For the text-containing cell, return its midpoint in (X, Y) coordinate format. 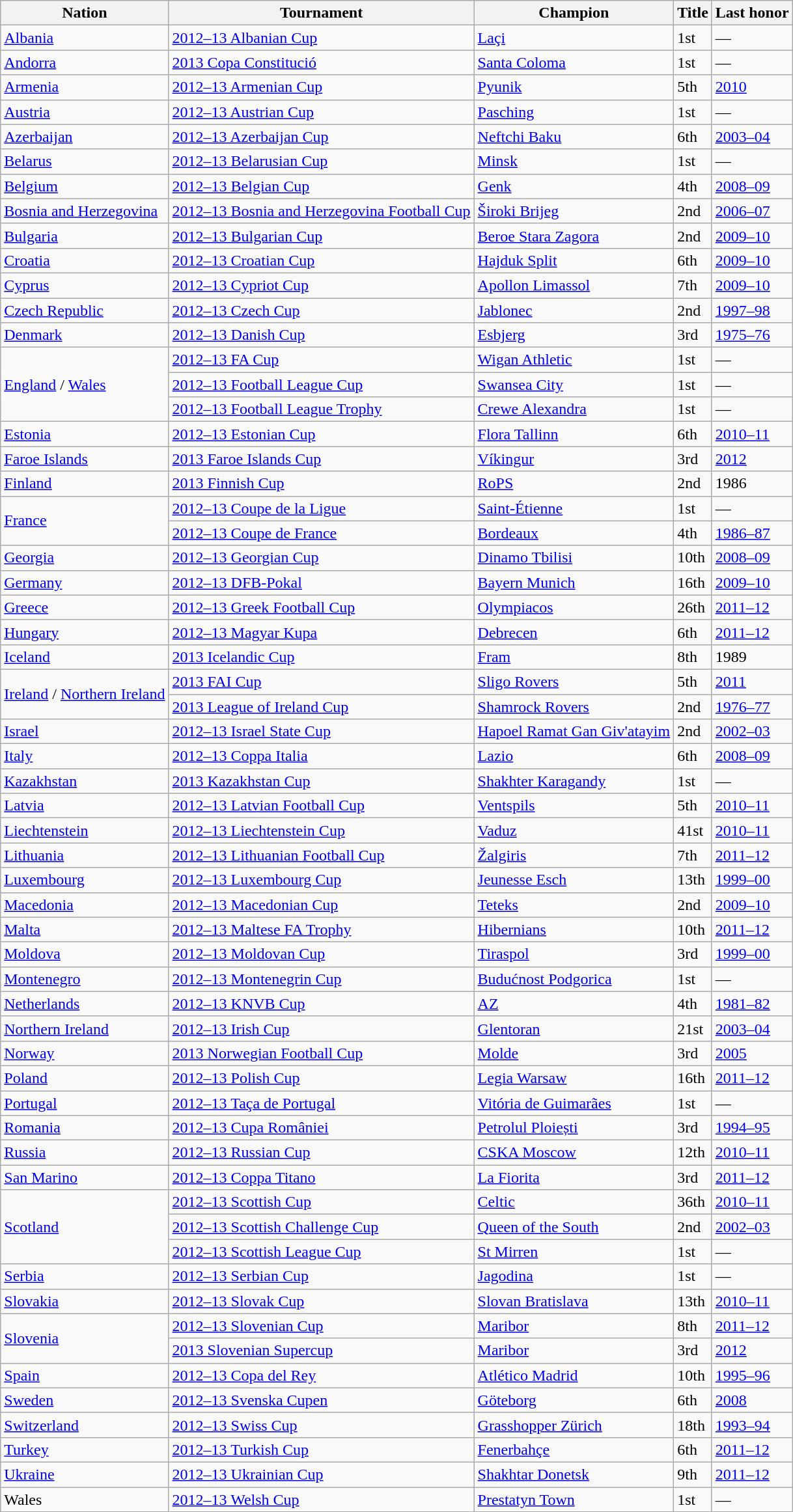
2013 Copa Constitució (322, 62)
2012–13 Israel State Cup (322, 732)
2012–13 Serbian Cup (322, 1276)
2012–13 Austrian Cup (322, 112)
Sligo Rovers (574, 681)
Hibernians (574, 929)
Jagodina (574, 1276)
Georgia (85, 558)
2012–13 Slovenian Cup (322, 1326)
Neftchi Baku (574, 137)
Saint-Étienne (574, 508)
Debrecen (574, 632)
2013 League of Ireland Cup (322, 706)
Ventspils (574, 806)
Grasshopper Zürich (574, 1425)
Armenia (85, 87)
Víkingur (574, 459)
Swansea City (574, 385)
2012–13 Scottish Cup (322, 1202)
Santa Coloma (574, 62)
Malta (85, 929)
Molde (574, 1053)
1997–98 (752, 310)
Budućnost Podgorica (574, 979)
Romania (85, 1128)
Fenerbahçe (574, 1450)
2012–13 Armenian Cup (322, 87)
2012–13 KNVB Cup (322, 1004)
Vaduz (574, 831)
Hapoel Ramat Gan Giv'atayim (574, 732)
England / Wales (85, 385)
2012–13 FA Cup (322, 360)
36th (693, 1202)
Beroe Stara Zagora (574, 236)
2012–13 Maltese FA Trophy (322, 929)
Belgium (85, 186)
2013 FAI Cup (322, 681)
2012–13 Liechtenstein Cup (322, 831)
2012–13 Cupa României (322, 1128)
2012–13 DFB-Pokal (322, 583)
2012–13 Taça de Portugal (322, 1103)
CSKA Moscow (574, 1153)
2012–13 Macedonian Cup (322, 905)
Scotland (85, 1227)
2012–13 Swiss Cup (322, 1425)
2011 (752, 681)
Celtic (574, 1202)
Ukraine (85, 1474)
Hajduk Split (574, 260)
2012–13 Football League Cup (322, 385)
2012–13 Moldovan Cup (322, 954)
1976–77 (752, 706)
Laçi (574, 38)
2012–13 Scottish Challenge Cup (322, 1227)
Israel (85, 732)
2012–13 Lithuanian Football Cup (322, 855)
26th (693, 607)
Title (693, 13)
Montenegro (85, 979)
Wigan Athletic (574, 360)
2012–13 Greek Football Cup (322, 607)
Denmark (85, 335)
Netherlands (85, 1004)
Wales (85, 1499)
Switzerland (85, 1425)
Queen of the South (574, 1227)
Kazakhstan (85, 781)
Olympiacos (574, 607)
Lazio (574, 756)
Belarus (85, 161)
Shakhtar Donetsk (574, 1474)
Russia (85, 1153)
Poland (85, 1078)
2006–07 (752, 211)
Teteks (574, 905)
Champion (574, 13)
Ireland / Northern Ireland (85, 694)
Iceland (85, 657)
Bosnia and Herzegovina (85, 211)
Pasching (574, 112)
Bulgaria (85, 236)
2012–13 Croatian Cup (322, 260)
2013 Icelandic Cup (322, 657)
Slovan Bratislava (574, 1301)
Jeunesse Esch (574, 880)
Norway (85, 1053)
Bordeaux (574, 533)
2012–13 Magyar Kupa (322, 632)
Petrolul Ploiești (574, 1128)
2012–13 Coppa Italia (322, 756)
2012–13 Coppa Titano (322, 1177)
Last honor (752, 13)
2012–13 Svenska Cupen (322, 1400)
2012–13 Copa del Rey (322, 1375)
Latvia (85, 806)
Tournament (322, 13)
2012–13 Welsh Cup (322, 1499)
41st (693, 831)
2012–13 Coupe de la Ligue (322, 508)
2013 Kazakhstan Cup (322, 781)
2008 (752, 1400)
2012–13 Czech Cup (322, 310)
18th (693, 1425)
Moldova (85, 954)
Austria (85, 112)
Northern Ireland (85, 1028)
Croatia (85, 260)
12th (693, 1153)
2012–13 Azerbaijan Cup (322, 137)
San Marino (85, 1177)
2012–13 Belgian Cup (322, 186)
Nation (85, 13)
2012–13 Coupe de France (322, 533)
Azerbaijan (85, 137)
Genk (574, 186)
Lithuania (85, 855)
21st (693, 1028)
1986 (752, 484)
Žalgiris (574, 855)
Slovenia (85, 1338)
Estonia (85, 434)
Fram (574, 657)
Minsk (574, 161)
2013 Faroe Islands Cup (322, 459)
Italy (85, 756)
Dinamo Tbilisi (574, 558)
Hungary (85, 632)
2012–13 Georgian Cup (322, 558)
1994–95 (752, 1128)
2012–13 Luxembourg Cup (322, 880)
2012–13 Scottish League Cup (322, 1252)
9th (693, 1474)
2010 (752, 87)
2012–13 Football League Trophy (322, 409)
Macedonia (85, 905)
2012–13 Cypriot Cup (322, 285)
Prestatyn Town (574, 1499)
Luxembourg (85, 880)
Andorra (85, 62)
2012–13 Danish Cup (322, 335)
2005 (752, 1053)
Crewe Alexandra (574, 409)
2012–13 Bulgarian Cup (322, 236)
1981–82 (752, 1004)
2012–13 Irish Cup (322, 1028)
2013 Finnish Cup (322, 484)
Vitória de Guimarães (574, 1103)
2012–13 Bosnia and Herzegovina Football Cup (322, 211)
2012–13 Montenegrin Cup (322, 979)
1993–94 (752, 1425)
AZ (574, 1004)
Flora Tallinn (574, 434)
Turkey (85, 1450)
2013 Norwegian Football Cup (322, 1053)
Germany (85, 583)
Široki Brijeg (574, 211)
La Fiorita (574, 1177)
Serbia (85, 1276)
Jablonec (574, 310)
Atlético Madrid (574, 1375)
2012–13 Estonian Cup (322, 434)
1989 (752, 657)
Göteborg (574, 1400)
Czech Republic (85, 310)
RoPS (574, 484)
1986–87 (752, 533)
Bayern Munich (574, 583)
2012–13 Polish Cup (322, 1078)
Liechtenstein (85, 831)
Apollon Limassol (574, 285)
1975–76 (752, 335)
2012–13 Albanian Cup (322, 38)
Cyprus (85, 285)
Legia Warsaw (574, 1078)
Faroe Islands (85, 459)
Tiraspol (574, 954)
Shamrock Rovers (574, 706)
Esbjerg (574, 335)
2012–13 Turkish Cup (322, 1450)
France (85, 521)
Portugal (85, 1103)
Spain (85, 1375)
Finland (85, 484)
St Mirren (574, 1252)
1995–96 (752, 1375)
Shakhter Karagandy (574, 781)
Greece (85, 607)
Glentoran (574, 1028)
2012–13 Belarusian Cup (322, 161)
2012–13 Russian Cup (322, 1153)
Slovakia (85, 1301)
2012–13 Slovak Cup (322, 1301)
Albania (85, 38)
2013 Slovenian Supercup (322, 1351)
Pyunik (574, 87)
Sweden (85, 1400)
2012–13 Latvian Football Cup (322, 806)
2012–13 Ukrainian Cup (322, 1474)
